Detect which cell encompasses the target text, then output its (x, y) center coordinate. 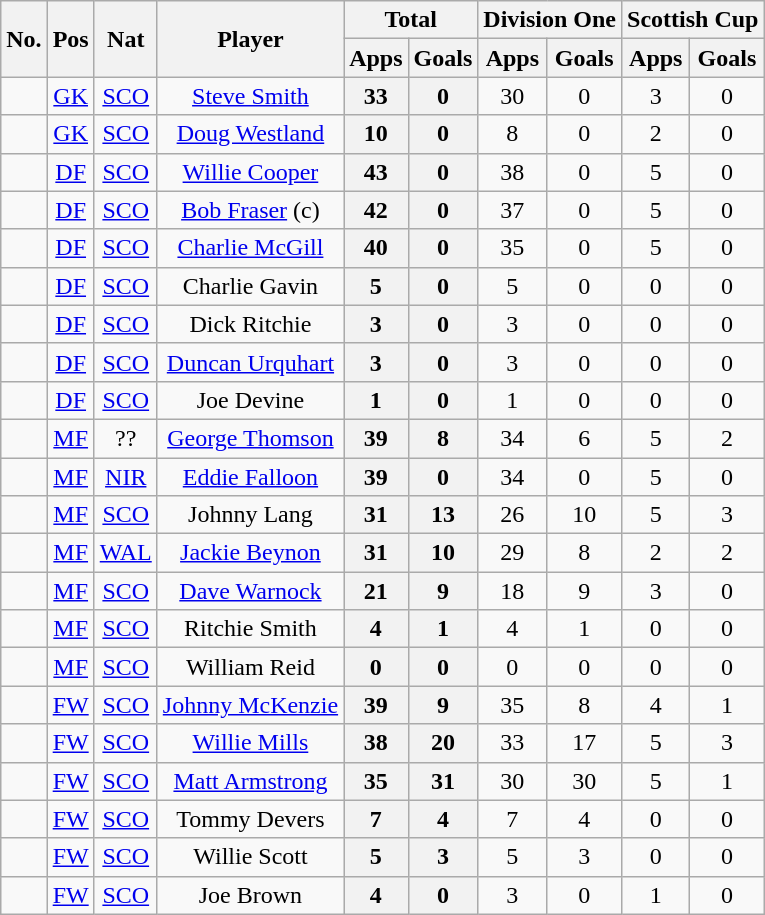
Jackie Beynon (250, 553)
Doug Westland (250, 134)
Player (250, 39)
WAL (126, 553)
37 (512, 210)
?? (126, 438)
Scottish Cup (693, 20)
Charlie Gavin (250, 286)
13 (443, 515)
18 (512, 591)
Bob Fraser (c) (250, 210)
Charlie McGill (250, 248)
6 (584, 438)
Johnny McKenzie (250, 705)
No. (24, 39)
Eddie Falloon (250, 477)
Pos (70, 39)
17 (584, 743)
Duncan Urquhart (250, 362)
21 (376, 591)
Johnny Lang (250, 515)
Matt Armstrong (250, 781)
26 (512, 515)
William Reid (250, 667)
40 (376, 248)
Willie Cooper (250, 172)
20 (443, 743)
Ritchie Smith (250, 629)
29 (512, 553)
Division One (550, 20)
Willie Mills (250, 743)
Joe Brown (250, 895)
43 (376, 172)
Joe Devine (250, 400)
Steve Smith (250, 96)
42 (376, 210)
Dick Ritchie (250, 324)
NIR (126, 477)
Tommy Devers (250, 819)
Dave Warnock (250, 591)
Total (411, 20)
Nat (126, 39)
Willie Scott (250, 857)
George Thomson (250, 438)
